Search for the cell housing the specified text and yield its (X, Y) center coordinate. 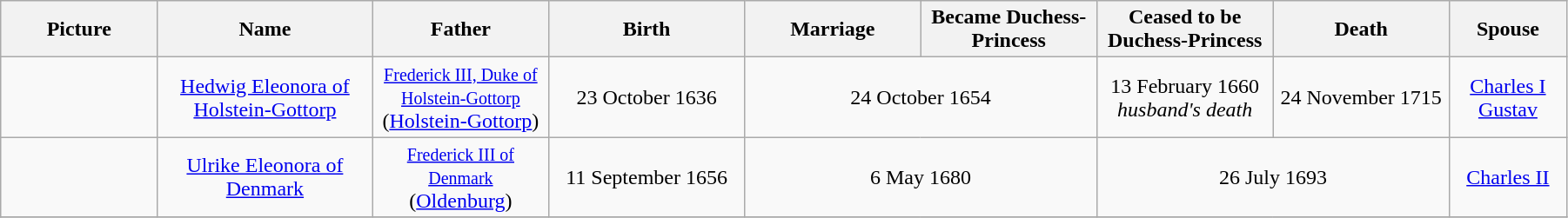
Name (265, 30)
Frederick III of Denmark(Oldenburg) (460, 177)
Charles I Gustav (1507, 97)
Spouse (1507, 30)
Ceased to be Duchess-Princess (1184, 30)
Became Duchess-Princess (1008, 30)
Picture (79, 30)
11 September 1656 (647, 177)
Ulrike Eleonora of Denmark (265, 177)
24 November 1715 (1361, 97)
Marriage (833, 30)
24 October 1654 (921, 97)
23 October 1636 (647, 97)
Charles II (1507, 177)
6 May 1680 (921, 177)
Frederick III, Duke of Holstein-Gottorp(Holstein-Gottorp) (460, 97)
Hedwig Eleonora of Holstein-Gottorp (265, 97)
13 February 1660husband's death (1184, 97)
Death (1361, 30)
Birth (647, 30)
Father (460, 30)
26 July 1693 (1272, 177)
